Pinpoint the cell where the given text exists, returning its (x, y) midpoint coordinate. 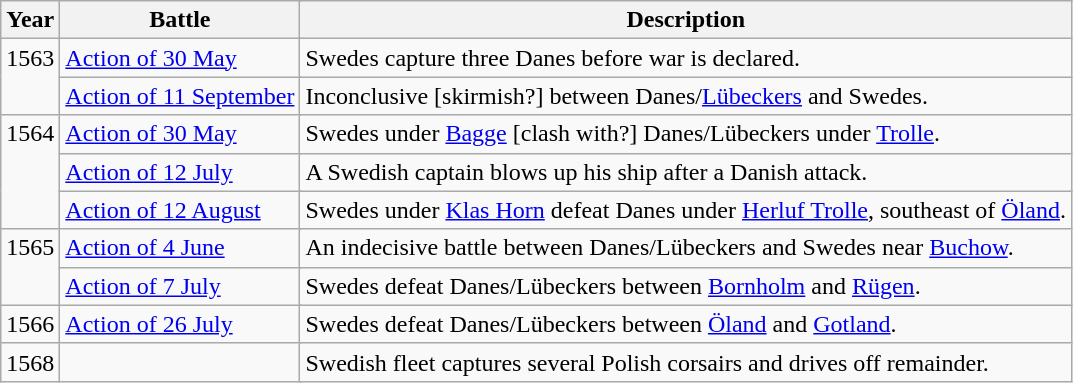
An indecisive battle between Danes/Lübeckers and Swedes near Buchow. (686, 248)
Swedes under Bagge [clash with?] Danes/Lübeckers under Trolle. (686, 134)
Description (686, 20)
1565 (30, 267)
Action of 12 July (180, 172)
Action of 11 September (180, 96)
Year (30, 20)
Swedes capture three Danes before war is declared. (686, 58)
Action of 26 July (180, 324)
1564 (30, 172)
Action of 4 June (180, 248)
Swedes defeat Danes/Lübeckers between Bornholm and Rügen. (686, 286)
Swedish fleet captures several Polish corsairs and drives off remainder. (686, 362)
Swedes defeat Danes/Lübeckers between Öland and Gotland. (686, 324)
1563 (30, 77)
A Swedish captain blows up his ship after a Danish attack. (686, 172)
Swedes under Klas Horn defeat Danes under Herluf Trolle, southeast of Öland. (686, 210)
1568 (30, 362)
Action of 7 July (180, 286)
Inconclusive [skirmish?] between Danes/Lübeckers and Swedes. (686, 96)
1566 (30, 324)
Battle (180, 20)
Action of 12 August (180, 210)
